Extract the (X, Y) coordinate from the center of the cell holding the provided text.  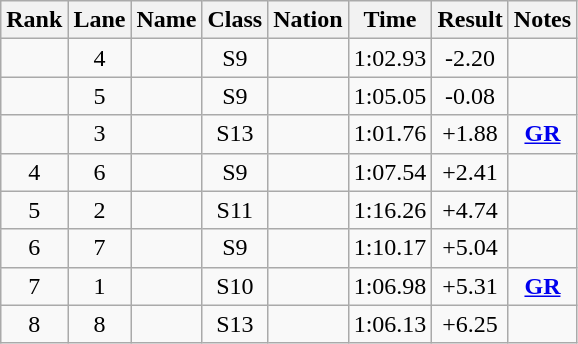
-2.20 (470, 58)
Result (470, 20)
1:07.54 (390, 172)
S10 (235, 286)
1:06.13 (390, 324)
1:02.93 (390, 58)
1:05.05 (390, 96)
+5.04 (470, 248)
1:10.17 (390, 248)
Notes (542, 20)
+6.25 (470, 324)
Rank (34, 20)
Name (166, 20)
+1.88 (470, 134)
1 (100, 286)
3 (100, 134)
Nation (308, 20)
2 (100, 210)
+4.74 (470, 210)
+5.31 (470, 286)
-0.08 (470, 96)
1:16.26 (390, 210)
+2.41 (470, 172)
1:01.76 (390, 134)
Lane (100, 20)
S11 (235, 210)
1:06.98 (390, 286)
Class (235, 20)
Time (390, 20)
